Capture the cell that displays the provided text and extract its [X, Y] central coordinate. 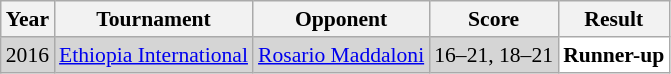
Rosario Maddaloni [341, 55]
Score [494, 19]
Opponent [341, 19]
16–21, 18–21 [494, 55]
Ethiopia International [154, 55]
Result [614, 19]
Year [28, 19]
2016 [28, 55]
Runner-up [614, 55]
Tournament [154, 19]
